Return the [x, y] coordinate for the center point of the cell that contains the specified text.  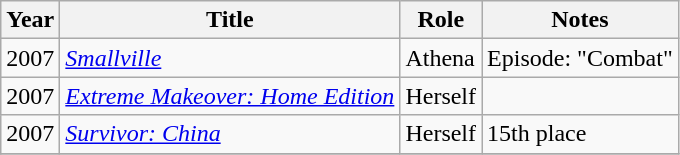
Notes [580, 20]
Athena [441, 58]
Extreme Makeover: Home Edition [230, 96]
Smallville [230, 58]
Title [230, 20]
15th place [580, 134]
Survivor: China [230, 134]
Role [441, 20]
Year [30, 20]
Episode: "Combat" [580, 58]
